Find where the given text appears and provide that cell's center as (x, y) coordinate. 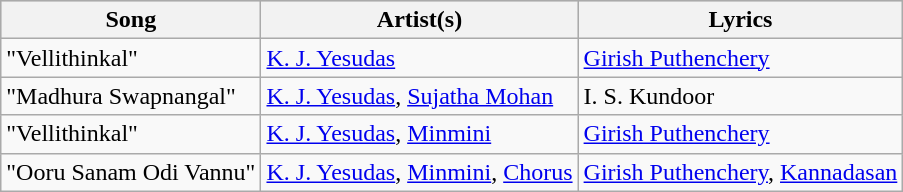
K. J. Yesudas, Sujatha Mohan (420, 96)
"Ooru Sanam Odi Vannu" (131, 172)
K. J. Yesudas, Minmini, Chorus (420, 172)
Lyrics (740, 20)
K. J. Yesudas, Minmini (420, 134)
"Madhura Swapnangal" (131, 96)
I. S. Kundoor (740, 96)
Girish Puthenchery, Kannadasan (740, 172)
Artist(s) (420, 20)
Song (131, 20)
K. J. Yesudas (420, 58)
